Identify which cell holds the provided text, then report its [X, Y] central coordinate. 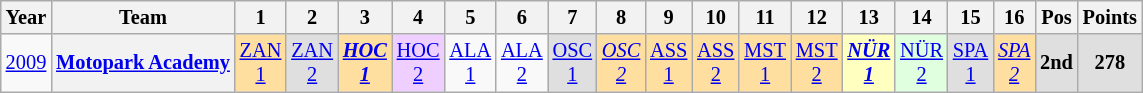
ASS1 [668, 63]
Team [143, 17]
SPA1 [970, 63]
5 [470, 17]
3 [365, 17]
Year [26, 17]
ZAN1 [261, 63]
7 [572, 17]
278 [1110, 63]
4 [418, 17]
NÜR2 [922, 63]
NÜR1 [868, 63]
2009 [26, 63]
12 [817, 17]
13 [868, 17]
15 [970, 17]
HOC2 [418, 63]
14 [922, 17]
Points [1110, 17]
OSC2 [621, 63]
Pos [1056, 17]
OSC1 [572, 63]
ALA2 [522, 63]
10 [716, 17]
MST2 [817, 63]
Motopark Academy [143, 63]
2nd [1056, 63]
MST1 [765, 63]
8 [621, 17]
ALA1 [470, 63]
HOC1 [365, 63]
16 [1014, 17]
ASS2 [716, 63]
SPA2 [1014, 63]
2 [312, 17]
6 [522, 17]
ZAN2 [312, 63]
11 [765, 17]
1 [261, 17]
9 [668, 17]
